Capture the cell that displays the provided text and extract its (X, Y) central coordinate. 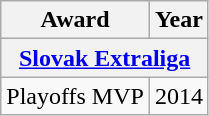
Award (76, 20)
Playoffs MVP (76, 96)
Year (178, 20)
2014 (178, 96)
Slovak Extraliga (105, 58)
